Capture the cell that displays the provided text and extract its [x, y] central coordinate. 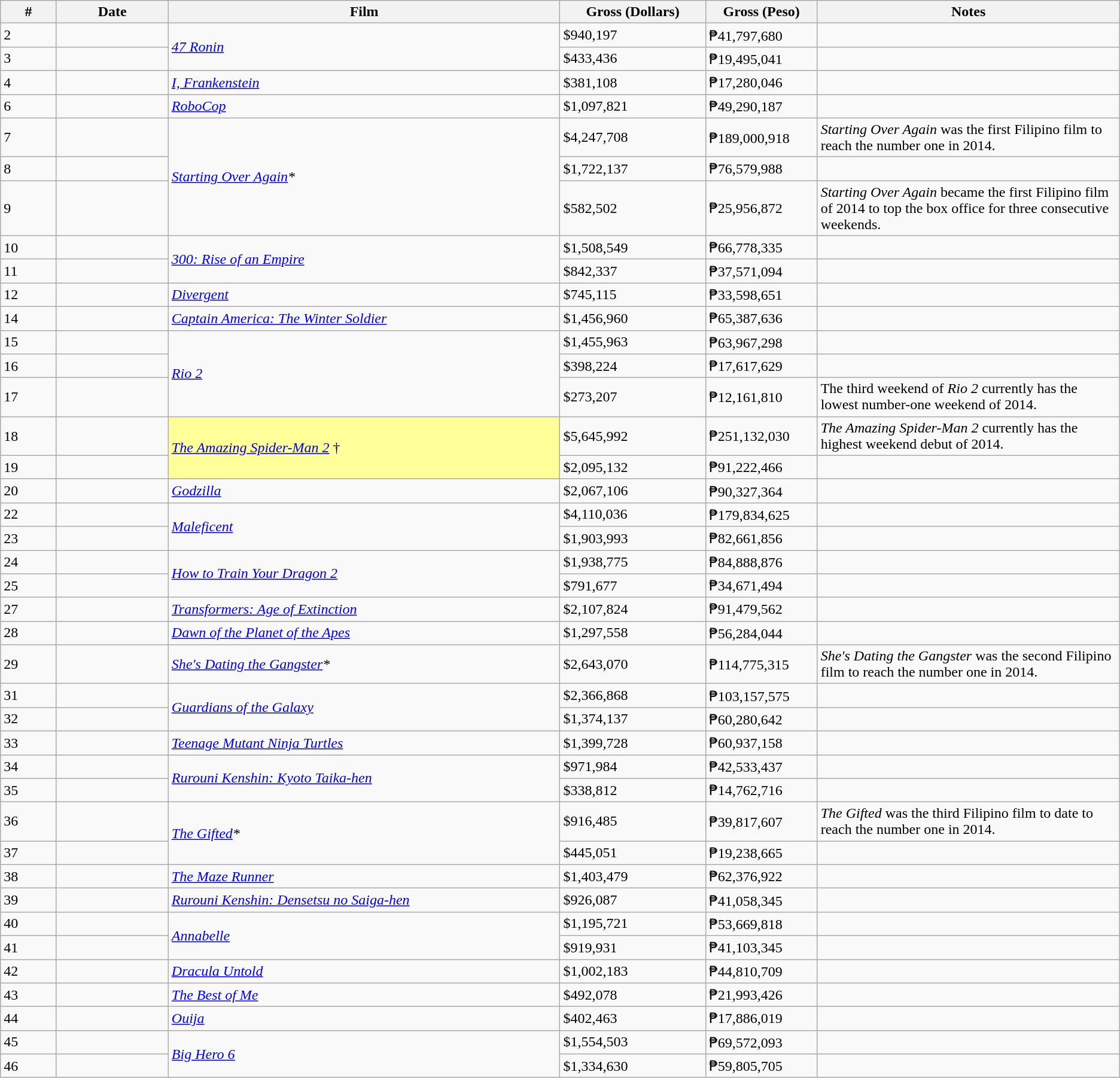
$1,403,479 [633, 876]
# [29, 12]
9 [29, 208]
6 [29, 106]
$582,502 [633, 208]
24 [29, 562]
$338,812 [633, 790]
₱19,495,041 [761, 59]
$1,334,630 [633, 1066]
$1,456,960 [633, 318]
15 [29, 342]
₱42,533,437 [761, 767]
2 [29, 35]
₱60,937,158 [761, 743]
₱41,058,345 [761, 900]
Date [112, 12]
₱91,222,466 [761, 467]
₱39,817,607 [761, 822]
Teenage Mutant Ninja Turtles [364, 743]
Gross (Dollars) [633, 12]
RoboCop [364, 106]
The Best of Me [364, 995]
17 [29, 397]
22 [29, 514]
The Maze Runner [364, 876]
₱66,778,335 [761, 248]
$1,097,821 [633, 106]
₱189,000,918 [761, 138]
Rurouni Kenshin: Densetsu no Saiga-hen [364, 900]
12 [29, 295]
Rurouni Kenshin: Kyoto Taika-hen [364, 779]
The Gifted was the third Filipino film to date to reach the number one in 2014. [968, 822]
$842,337 [633, 271]
$2,643,070 [633, 664]
The third weekend of Rio 2 currently has the lowest number-one weekend of 2014. [968, 397]
₱44,810,709 [761, 972]
₱69,572,093 [761, 1042]
Divergent [364, 295]
Dawn of the Planet of the Apes [364, 633]
$1,002,183 [633, 972]
$940,197 [633, 35]
$971,984 [633, 767]
The Gifted* [364, 834]
34 [29, 767]
39 [29, 900]
₱103,157,575 [761, 696]
₱90,327,364 [761, 491]
She's Dating the Gangster* [364, 664]
The Amazing Spider-Man 2 currently has the highest weekend debut of 2014. [968, 436]
$1,297,558 [633, 633]
3 [29, 59]
Rio 2 [364, 373]
$381,108 [633, 83]
Maleficent [364, 526]
She's Dating the Gangster was the second Filipino film to reach the number one in 2014. [968, 664]
4 [29, 83]
47 Ronin [364, 47]
$1,722,137 [633, 169]
₱41,103,345 [761, 948]
$398,224 [633, 366]
Notes [968, 12]
₱76,579,988 [761, 169]
Big Hero 6 [364, 1054]
$1,374,137 [633, 719]
Transformers: Age of Extinction [364, 610]
$2,095,132 [633, 467]
$1,508,549 [633, 248]
29 [29, 664]
28 [29, 633]
Annabelle [364, 936]
₱63,967,298 [761, 342]
₱179,834,625 [761, 514]
$445,051 [633, 853]
Starting Over Again became the first Filipino film of 2014 to top the box office for three consecutive weekends. [968, 208]
₱60,280,642 [761, 719]
Gross (Peso) [761, 12]
8 [29, 169]
Godzilla [364, 491]
₱17,280,046 [761, 83]
$4,110,036 [633, 514]
$791,677 [633, 586]
₱84,888,876 [761, 562]
7 [29, 138]
18 [29, 436]
33 [29, 743]
20 [29, 491]
$2,366,868 [633, 696]
₱114,775,315 [761, 664]
$433,436 [633, 59]
₱251,132,030 [761, 436]
₱19,238,665 [761, 853]
$1,554,503 [633, 1042]
₱49,290,187 [761, 106]
$492,078 [633, 995]
$926,087 [633, 900]
$402,463 [633, 1019]
Guardians of the Galaxy [364, 707]
16 [29, 366]
₱53,669,818 [761, 924]
$1,455,963 [633, 342]
25 [29, 586]
$1,903,993 [633, 538]
₱33,598,651 [761, 295]
₱62,376,922 [761, 876]
$1,195,721 [633, 924]
₱17,617,629 [761, 366]
40 [29, 924]
32 [29, 719]
Starting Over Again* [364, 177]
₱12,161,810 [761, 397]
₱25,956,872 [761, 208]
$916,485 [633, 822]
I, Frankenstein [364, 83]
How to Train Your Dragon 2 [364, 574]
19 [29, 467]
₱82,661,856 [761, 538]
Starting Over Again was the first Filipino film to reach the number one in 2014. [968, 138]
$1,399,728 [633, 743]
45 [29, 1042]
46 [29, 1066]
Ouija [364, 1019]
₱37,571,094 [761, 271]
₱21,993,426 [761, 995]
36 [29, 822]
₱17,886,019 [761, 1019]
38 [29, 876]
$5,645,992 [633, 436]
Film [364, 12]
$745,115 [633, 295]
₱56,284,044 [761, 633]
₱14,762,716 [761, 790]
$273,207 [633, 397]
₱65,387,636 [761, 318]
43 [29, 995]
$1,938,775 [633, 562]
Dracula Untold [364, 972]
Captain America: The Winter Soldier [364, 318]
₱34,671,494 [761, 586]
35 [29, 790]
42 [29, 972]
14 [29, 318]
₱41,797,680 [761, 35]
27 [29, 610]
₱91,479,562 [761, 610]
$4,247,708 [633, 138]
44 [29, 1019]
11 [29, 271]
$2,067,106 [633, 491]
300: Rise of an Empire [364, 260]
The Amazing Spider-Man 2 † [364, 447]
31 [29, 696]
37 [29, 853]
23 [29, 538]
41 [29, 948]
$919,931 [633, 948]
$2,107,824 [633, 610]
10 [29, 248]
₱59,805,705 [761, 1066]
